For the text-containing cell, return its midpoint in [X, Y] coordinate format. 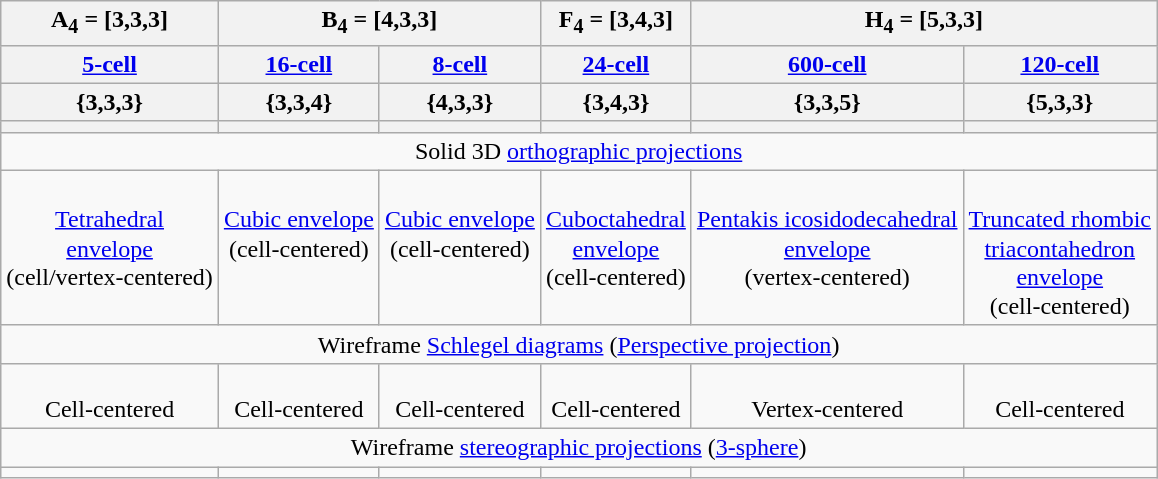
120-cell [1060, 64]
{3,4,3} [616, 102]
Wireframe Schlegel diagrams (Perspective projection) [579, 344]
Pentakis icosidodecahedralenvelope(vertex-centered) [827, 248]
Wireframe stereographic projections (3-sphere) [579, 447]
5-cell [110, 64]
{3,3,4} [298, 102]
600-cell [827, 64]
{4,3,3} [460, 102]
8-cell [460, 64]
16-cell [298, 64]
H4 = [5,3,3] [924, 23]
{3,3,3} [110, 102]
Tetrahedralenvelope(cell/vertex-centered) [110, 248]
Vertex-centered [827, 396]
Truncated rhombictriacontahedronenvelope(cell-centered) [1060, 248]
Solid 3D orthographic projections [579, 151]
B4 = [4,3,3] [379, 23]
{5,3,3} [1060, 102]
F4 = [3,4,3] [616, 23]
Cuboctahedralenvelope(cell-centered) [616, 248]
A4 = [3,3,3] [110, 23]
{3,3,5} [827, 102]
24-cell [616, 64]
